For the text-containing cell, return its midpoint in (X, Y) coordinate format. 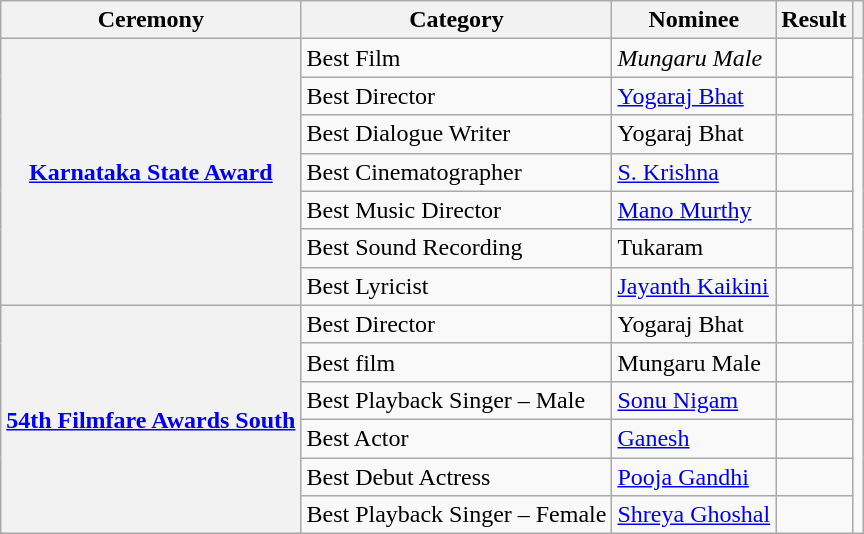
54th Filmfare Awards South (151, 419)
Best Sound Recording (456, 248)
Nominee (694, 20)
Best Debut Actress (456, 477)
Best Dialogue Writer (456, 134)
Ceremony (151, 20)
Best Lyricist (456, 286)
Best Playback Singer – Male (456, 400)
Category (456, 20)
Best Playback Singer – Female (456, 515)
Sonu Nigam (694, 400)
Karnataka State Award (151, 172)
Result (814, 20)
Mano Murthy (694, 210)
Best Actor (456, 438)
Jayanth Kaikini (694, 286)
Tukaram (694, 248)
Best Cinematographer (456, 172)
Shreya Ghoshal (694, 515)
Ganesh (694, 438)
Best film (456, 362)
Best Music Director (456, 210)
Best Film (456, 58)
Pooja Gandhi (694, 477)
S. Krishna (694, 172)
